Locate the cell with the specified text and output its (X, Y) center coordinate. 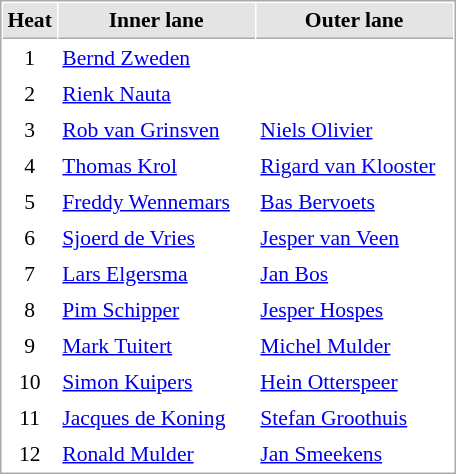
Sjoerd de Vries (156, 237)
Rigard van Klooster (354, 165)
Jan Smeekens (354, 453)
Ronald Mulder (156, 453)
Inner lane (156, 21)
Jesper Hospes (354, 309)
4 (30, 165)
2 (30, 93)
10 (30, 381)
Freddy Wennemars (156, 201)
Hein Otterspeer (354, 381)
Bernd Zweden (156, 57)
Heat (30, 21)
1 (30, 57)
3 (30, 129)
9 (30, 345)
Thomas Krol (156, 165)
Bas Bervoets (354, 201)
Niels Olivier (354, 129)
12 (30, 453)
7 (30, 273)
8 (30, 309)
5 (30, 201)
Jacques de Koning (156, 417)
Stefan Groothuis (354, 417)
Mark Tuitert (156, 345)
Lars Elgersma (156, 273)
Pim Schipper (156, 309)
Jesper van Veen (354, 237)
11 (30, 417)
Outer lane (354, 21)
6 (30, 237)
Jan Bos (354, 273)
Rob van Grinsven (156, 129)
Rienk Nauta (156, 93)
Michel Mulder (354, 345)
Simon Kuipers (156, 381)
